Provide the [x, y] coordinate of the cell's center where the given text is located.  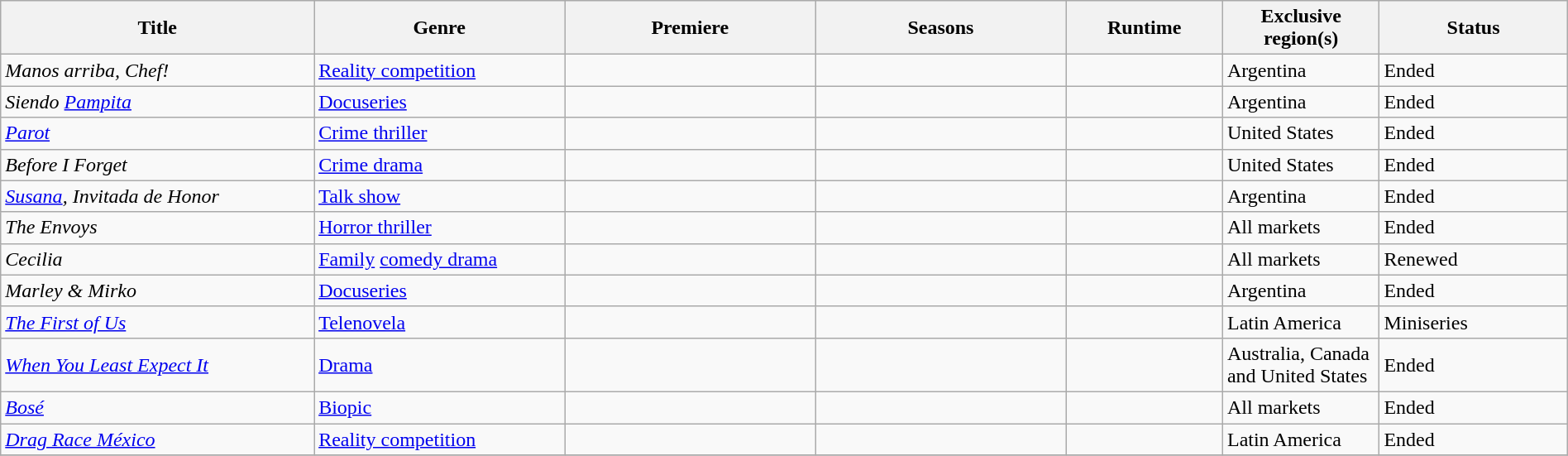
Before I Forget [157, 165]
Parot [157, 133]
Seasons [941, 28]
Cecilia [157, 259]
Horror thriller [440, 228]
Premiere [690, 28]
Miniseries [1474, 322]
Drama [440, 364]
Telenovela [440, 322]
Talk show [440, 196]
Status [1474, 28]
Biopic [440, 407]
The First of Us [157, 322]
Title [157, 28]
Australia, Canada and United States [1300, 364]
Crime thriller [440, 133]
Siendo Pampita [157, 102]
Family comedy drama [440, 259]
Susana, Invitada de Honor [157, 196]
Drag Race México [157, 439]
When You Least Expect It [157, 364]
Crime drama [440, 165]
The Envoys [157, 228]
Genre [440, 28]
Renewed [1474, 259]
Bosé [157, 407]
Exclusive region(s) [1300, 28]
Runtime [1145, 28]
Marley & Mirko [157, 290]
Manos arriba, Chef! [157, 70]
